Locate the cell with the specified text and output its (X, Y) center coordinate. 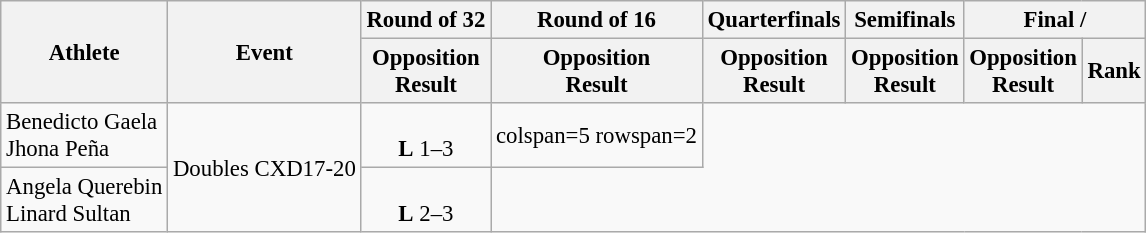
Athlete (84, 52)
Angela QuerebinLinard Sultan (84, 200)
Final / (1055, 20)
colspan=5 rowspan=2 (597, 136)
L 2–3 (426, 200)
Benedicto GaelaJhona Peña (84, 136)
Doubles CXD17-20 (264, 168)
Event (264, 52)
Rank (1114, 72)
Round of 16 (597, 20)
Quarterfinals (774, 20)
Semifinals (905, 20)
L 1–3 (426, 136)
Round of 32 (426, 20)
